Locate the cell with the specified text and output its [x, y] center coordinate. 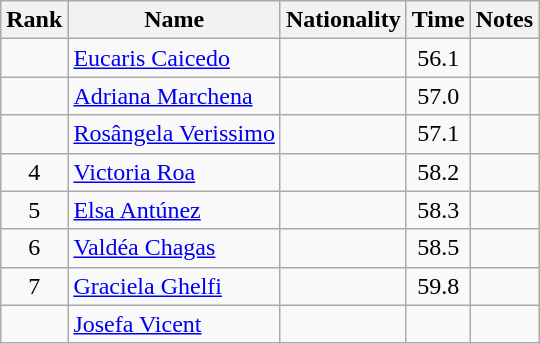
57.1 [438, 134]
58.5 [438, 248]
Graciela Ghelfi [174, 286]
Adriana Marchena [174, 96]
7 [34, 286]
Time [438, 20]
56.1 [438, 58]
59.8 [438, 286]
Rank [34, 20]
Nationality [343, 20]
Notes [504, 20]
Josefa Vicent [174, 324]
Victoria Roa [174, 172]
6 [34, 248]
58.3 [438, 210]
4 [34, 172]
58.2 [438, 172]
Elsa Antúnez [174, 210]
5 [34, 210]
Name [174, 20]
57.0 [438, 96]
Eucaris Caicedo [174, 58]
Valdéa Chagas [174, 248]
Rosângela Verissimo [174, 134]
